Search for the cell housing the specified text and yield its (X, Y) center coordinate. 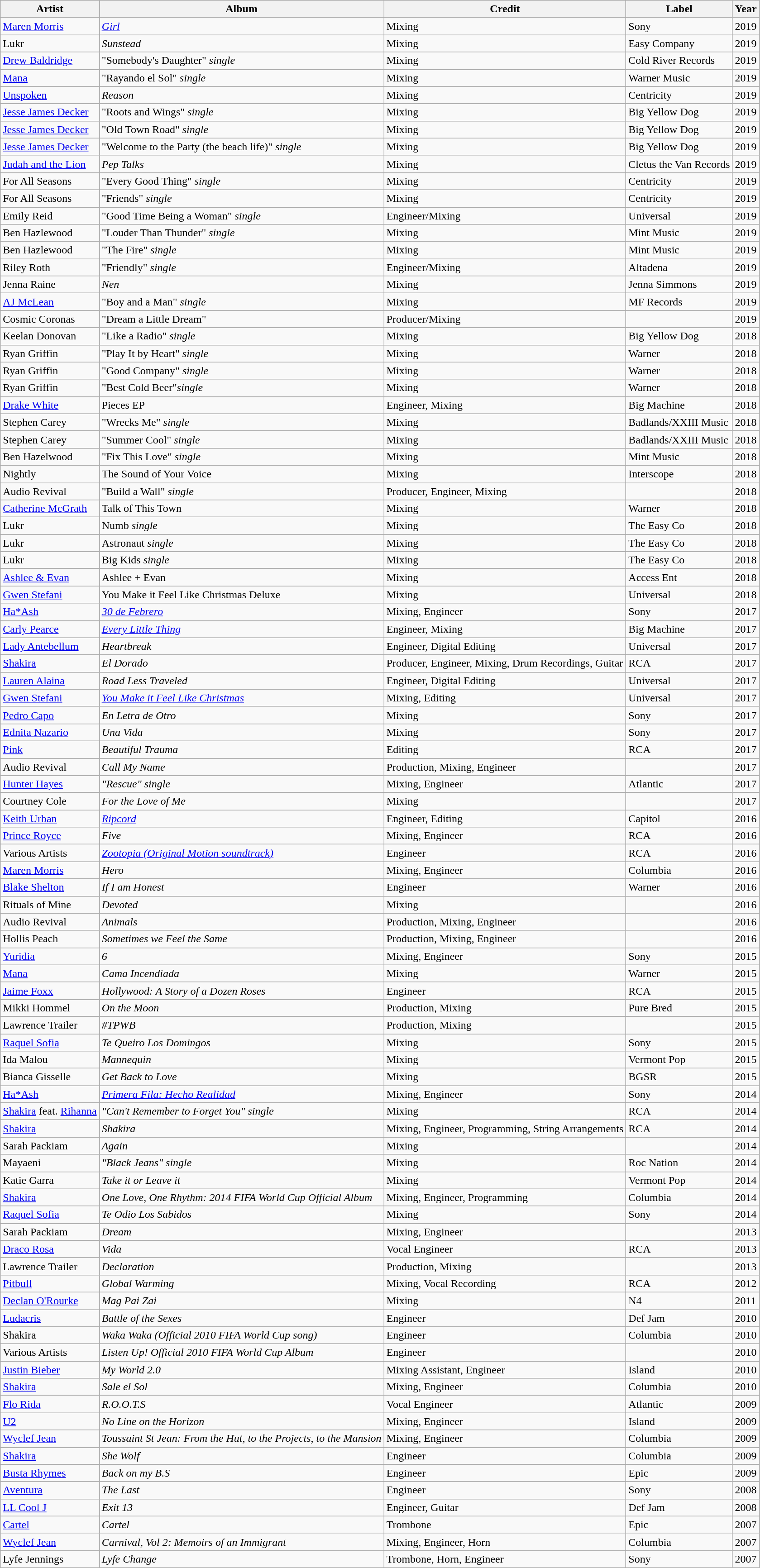
Primera Fila: Hecho Realidad (242, 1094)
"Black Jeans" single (242, 1163)
Editing (505, 749)
MF Records (679, 302)
LL Cool J (50, 1507)
Ida Malou (50, 1060)
Hunter Hayes (50, 784)
No Line on the Horizon (242, 1421)
Talk of This Town (242, 509)
Keith Urban (50, 819)
Year (746, 9)
Nen (242, 285)
N4 (679, 1301)
Yuridia (50, 956)
"Friends" single (242, 198)
For the Love of Me (242, 801)
Mixing, Editing (505, 698)
Prince Royce (50, 836)
Sometimes we Feel the Same (242, 939)
Courtney Cole (50, 801)
On the Moon (242, 1008)
She Wolf (242, 1456)
"The Fire" single (242, 250)
Engineer, Guitar (505, 1507)
Sale el Sol (242, 1387)
Emily Reid (50, 216)
Back on my B.S (242, 1473)
"Louder Than Thunder" single (242, 233)
Producer, Engineer, Mixing (505, 491)
Mikki Hommel (50, 1008)
U2 (50, 1421)
Riley Roth (50, 267)
Get Back to Love (242, 1077)
Altadena (679, 267)
Justin Bieber (50, 1370)
Engineer, Editing (505, 819)
Bianca Gisselle (50, 1077)
Zootopia (Original Motion soundtrack) (242, 853)
"Wrecks Me" single (242, 422)
En Letra de Otro (242, 715)
Declan O'Rourke (50, 1301)
"Rescue" single (242, 784)
Mayaeni (50, 1163)
Sunstead (242, 43)
Trombone, Horn, Engineer (505, 1559)
Ludacris (50, 1318)
Aventura (50, 1490)
"Welcome to the Party (the beach life)" single (242, 147)
Mixing, Engineer, Programming (505, 1197)
Call My Name (242, 767)
"Play It by Heart" single (242, 353)
Cama Incendiada (242, 973)
Interscope (679, 474)
Dream (242, 1232)
"Somebody's Daughter" single (242, 61)
Cosmic Coronas (50, 319)
Flo Rida (50, 1404)
Blake Shelton (50, 887)
Producer, Engineer, Mixing, Drum Recordings, Guitar (505, 663)
Access Ent (679, 577)
Astronaut single (242, 543)
"Good Time Being a Woman" single (242, 216)
"Old Town Road" single (242, 129)
Keelan Donovan (50, 336)
Battle of the Sexes (242, 1318)
"Boy and a Man" single (242, 302)
Lyfe Jennings (50, 1559)
You Make it Feel Like Christmas (242, 698)
Hero (242, 870)
Ashlee & Evan (50, 577)
Artist (50, 9)
Lauren Alaina (50, 681)
Carnival, Vol 2: Memoirs of an Immigrant (242, 1542)
"Friendly" single (242, 267)
"Roots and Wings" single (242, 112)
Listen Up! Official 2010 FIFA World Cup Album (242, 1353)
Every Little Thing (242, 629)
Pedro Capo (50, 715)
Una Vida (242, 732)
Drake White (50, 405)
Album (242, 9)
Mixing, Vocal Recording (505, 1283)
Drew Baldridge (50, 61)
"Fix This Love" single (242, 457)
Heartbreak (242, 646)
Jenna Raine (50, 285)
"Build a Wall" single (242, 491)
Catherine McGrath (50, 509)
Credit (505, 9)
Ripcord (242, 819)
My World 2.0 (242, 1370)
Katie Garra (50, 1180)
Warner Music (679, 78)
El Dorado (242, 663)
Jenna Simmons (679, 285)
"Good Company" single (242, 371)
Mag Pai Zai (242, 1301)
"Rayando el Sol" single (242, 78)
One Love, One Rhythm: 2014 FIFA World Cup Official Album (242, 1197)
2011 (746, 1301)
AJ McLean (50, 302)
"Every Good Thing" single (242, 181)
Mixing, Engineer, Programming, String Arrangements (505, 1129)
R.O.O.T.S (242, 1404)
"Summer Cool" single (242, 439)
Busta Rhymes (50, 1473)
Lyfe Change (242, 1559)
Cletus the Van Records (679, 164)
Hollywood: A Story of a Dozen Roses (242, 991)
"Dream a Little Dream" (242, 319)
Again (242, 1146)
Pep Talks (242, 164)
Te Queiro Los Domingos (242, 1042)
Jaime Foxx (50, 991)
Rituals of Mine (50, 905)
Carly Pearce (50, 629)
Take it or Leave it (242, 1180)
Ednita Nazario (50, 732)
Judah and the Lion (50, 164)
Mannequin (242, 1060)
6 (242, 956)
"Best Cold Beer"single (242, 388)
Unspoken (50, 95)
Label (679, 9)
Mixing Assistant, Engineer (505, 1370)
Animals (242, 922)
Global Warming (242, 1283)
BGSR (679, 1077)
Girl (242, 26)
Pitbull (50, 1283)
#TPWB (242, 1025)
Reason (242, 95)
Road Less Traveled (242, 681)
Waka Waka (Official 2010 FIFA World Cup song) (242, 1335)
Beautiful Trauma (242, 749)
Toussaint St Jean: From the Hut, to the Projects, to the Mansion (242, 1439)
Devoted (242, 905)
Five (242, 836)
Exit 13 (242, 1507)
Pure Bred (679, 1008)
Nightly (50, 474)
Producer/Mixing (505, 319)
If I am Honest (242, 887)
Easy Company (679, 43)
The Sound of Your Voice (242, 474)
2012 (746, 1283)
Capitol (679, 819)
Declaration (242, 1266)
Shakira feat. Rihanna (50, 1111)
Mixing, Engineer, Horn (505, 1542)
Ben Hazelwood (50, 457)
Hollis Peach (50, 939)
Draco Rosa (50, 1249)
You Make it Feel Like Christmas Deluxe (242, 595)
Cold River Records (679, 61)
"Can't Remember to Forget You" single (242, 1111)
Vida (242, 1249)
Te Odio Los Sabidos (242, 1215)
Pieces EP (242, 405)
Numb single (242, 526)
Pink (50, 749)
Ashlee + Evan (242, 577)
The Last (242, 1490)
Trombone (505, 1525)
"Like a Radio" single (242, 336)
Lady Antebellum (50, 646)
Big Kids single (242, 560)
Roc Nation (679, 1163)
30 de Febrero (242, 612)
